Capture the cell that displays the provided text and extract its (x, y) central coordinate. 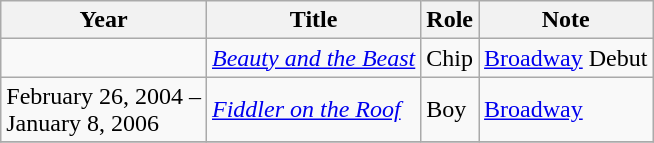
Role (450, 20)
Beauty and the Beast (313, 58)
Broadway Debut (566, 58)
Title (313, 20)
Chip (450, 58)
Boy (450, 110)
February 26, 2004 – January 8, 2006 (104, 110)
Fiddler on the Roof (313, 110)
Note (566, 20)
Year (104, 20)
Broadway (566, 110)
